Locate the cell with the specified text and output its [x, y] center coordinate. 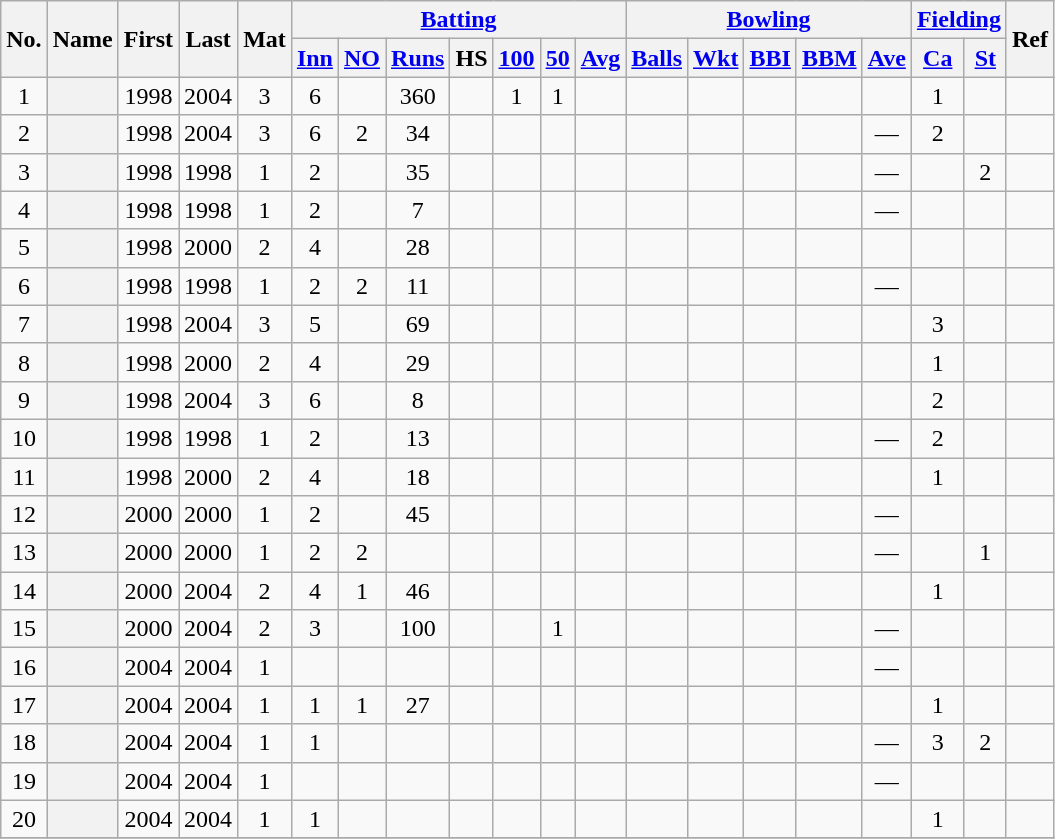
Runs [418, 58]
12 [24, 515]
17 [24, 705]
Last [208, 39]
Batting [458, 20]
34 [418, 134]
Ave [886, 58]
Fielding [958, 20]
35 [418, 172]
45 [418, 515]
360 [418, 96]
No. [24, 39]
Balls [657, 58]
Ca [938, 58]
Wkt [716, 58]
HS [472, 58]
10 [24, 438]
29 [418, 362]
Avg [600, 58]
27 [418, 705]
St [985, 58]
First [148, 39]
Ref [1030, 39]
Inn [314, 58]
BBI [770, 58]
20 [24, 819]
28 [418, 248]
Bowling [769, 20]
Name [82, 39]
16 [24, 667]
NO [362, 58]
69 [418, 324]
14 [24, 591]
46 [418, 591]
50 [558, 58]
15 [24, 629]
19 [24, 781]
9 [24, 400]
Mat [265, 39]
BBM [829, 58]
